Return the (x, y) coordinate for the center point of the cell that contains the specified text.  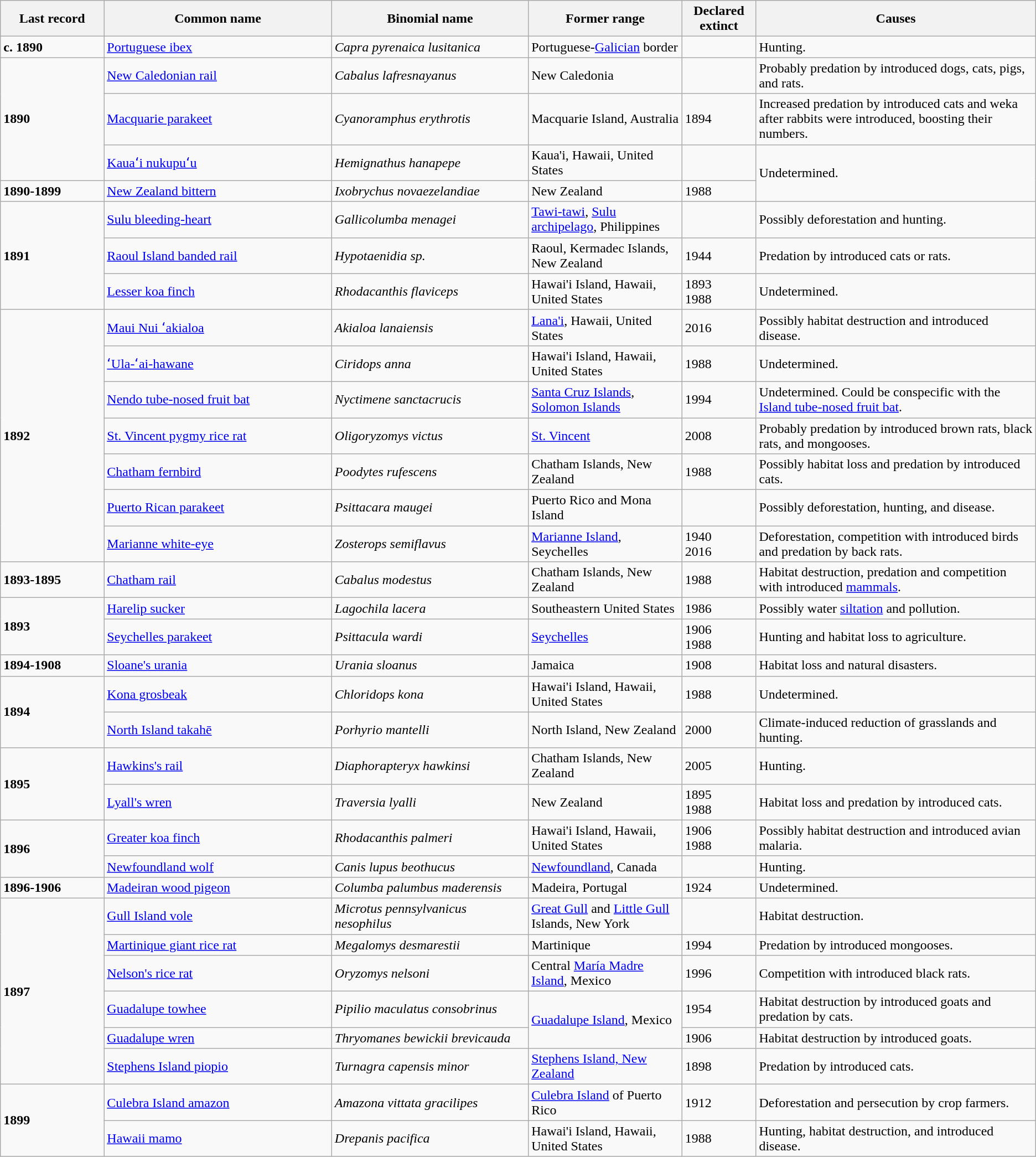
Hawaii mamo (218, 1138)
1912 (719, 1103)
Central María Madre Island, Mexico (605, 973)
Marianne Island, Seychelles (605, 544)
Southeastern United States (605, 608)
Canis lupus beothucus (429, 866)
Predation by introduced mongooses. (895, 945)
Hunting, habitat destruction, and introduced disease. (895, 1138)
Martinique (605, 945)
Gallicolumba menagei (429, 219)
Oligoryzomys victus (429, 435)
1906 (719, 1038)
Sulu bleeding-heart (218, 219)
Oryzomys nelsoni (429, 973)
1896-1906 (52, 887)
Common name (218, 19)
Puerto Rican parakeet (218, 508)
Lana'i, Hawaii, United States (605, 328)
Tawi-tawi, Sulu archipelago, Philippines (605, 219)
Chatham fernbird (218, 472)
Kaua'i, Hawaii, United States (605, 163)
Climate-induced reduction of grasslands and hunting. (895, 730)
Probably predation by introduced dogs, cats, pigs, and rats. (895, 75)
Madeira, Portugal (605, 887)
Predation by introduced cats or rats. (895, 256)
Possibly water siltation and pollution. (895, 608)
Thryomanes bewickii brevicauda (429, 1038)
1896 (52, 848)
Habitat loss and natural disasters. (895, 665)
Guadalupe towhee (218, 1010)
Culebra Island of Puerto Rico (605, 1103)
19402016 (719, 544)
Former range (605, 19)
Kauaʻi nukupuʻu (218, 163)
New Zealand bittern (218, 191)
Lyall's wren (218, 802)
Possibly habitat loss and predation by introduced cats. (895, 472)
Possibly habitat destruction and introduced disease. (895, 328)
Greater koa finch (218, 838)
Maui Nui ʻakialoa (218, 328)
Hunting and habitat loss to agriculture. (895, 637)
2000 (719, 730)
Diaphorapteryx hawkinsi (429, 766)
Deforestation, competition with introduced birds and predation by back rats. (895, 544)
Cabalus modestus (429, 580)
Great Gull and Little Gull Islands, New York (605, 916)
1899 (52, 1120)
Megalomys desmarestii (429, 945)
Turnagra capensis minor (429, 1066)
St. Vincent pygmy rice rat (218, 435)
Portuguese ibex (218, 47)
Increased predation by introduced cats and weka after rabbits were introduced, boosting their numbers. (895, 119)
Chatham rail (218, 580)
18951988 (719, 802)
Causes (895, 19)
1944 (719, 256)
Puerto Rico and Mona Island (605, 508)
1893-1895 (52, 580)
2008 (719, 435)
Deforestation and persecution by crop farmers. (895, 1103)
Urania sloanus (429, 665)
Traversia lyalli (429, 802)
2016 (719, 328)
Habitat destruction by introduced goats and predation by cats. (895, 1010)
1894-1908 (52, 665)
Habitat loss and predation by introduced cats. (895, 802)
1986 (719, 608)
1898 (719, 1066)
Nyctimene sanctacrucis (429, 400)
Seychelles parakeet (218, 637)
Drepanis pacifica (429, 1138)
Newfoundland, Canada (605, 866)
Stephens Island, New Zealand (605, 1066)
Newfoundland wolf (218, 866)
Pipilio maculatus consobrinus (429, 1010)
Habitat destruction by introduced goats. (895, 1038)
18931988 (719, 291)
1908 (719, 665)
New Caledonia (605, 75)
Possibly deforestation, hunting, and disease. (895, 508)
Predation by introduced cats. (895, 1066)
Guadalupe Island, Mexico (605, 1020)
1924 (719, 887)
Cabalus lafresnayanus (429, 75)
1897 (52, 991)
Probably predation by introduced brown rats, black rats, and mongooses. (895, 435)
New Caledonian rail (218, 75)
Akialoa lanaiensis (429, 328)
Sloane's urania (218, 665)
Possibly habitat destruction and introduced avian malaria. (895, 838)
Raoul, Kermadec Islands, New Zealand (605, 256)
1890 (52, 119)
1892 (52, 435)
1890-1899 (52, 191)
Hawkins's rail (218, 766)
Kona grosbeak (218, 694)
Guadalupe wren (218, 1038)
1954 (719, 1010)
ʻUla-ʻai-hawane (218, 363)
Seychelles (605, 637)
Poodytes rufescens (429, 472)
Raoul Island banded rail (218, 256)
Microtus pennsylvanicus nesophilus (429, 916)
Lesser koa finch (218, 291)
Possibly deforestation and hunting. (895, 219)
Binomial name (429, 19)
Zosterops semiflavus (429, 544)
North Island takahē (218, 730)
Declared extinct (719, 19)
Nelson's rice rat (218, 973)
North Island, New Zealand (605, 730)
Macquarie Island, Australia (605, 119)
Ciridops anna (429, 363)
Stephens Island piopio (218, 1066)
Portuguese-Galician border (605, 47)
2005 (719, 766)
Last record (52, 19)
Habitat destruction. (895, 916)
Rhodacanthis flaviceps (429, 291)
Undetermined. Could be conspecific with the Island tube-nosed fruit bat. (895, 400)
Ixobrychus novaezelandiae (429, 191)
Marianne white-eye (218, 544)
Lagochila lacera (429, 608)
Rhodacanthis palmeri (429, 838)
Santa Cruz Islands, Solomon Islands (605, 400)
Hemignathus hanapepe (429, 163)
Competition with introduced black rats. (895, 973)
1891 (52, 256)
Psittacula wardi (429, 637)
Macquarie parakeet (218, 119)
Capra pyrenaica lusitanica (429, 47)
Amazona vittata gracilipes (429, 1103)
Habitat destruction, predation and competition with introduced mammals. (895, 580)
Nendo tube-nosed fruit bat (218, 400)
Cyanoramphus erythrotis (429, 119)
Psittacara maugei (429, 508)
1996 (719, 973)
Porhyrio mantelli (429, 730)
Madeiran wood pigeon (218, 887)
Hypotaenidia sp. (429, 256)
Culebra Island amazon (218, 1103)
Gull Island vole (218, 916)
Martinique giant rice rat (218, 945)
1893 (52, 627)
Chloridops kona (429, 694)
c. 1890 (52, 47)
St. Vincent (605, 435)
Harelip sucker (218, 608)
Jamaica (605, 665)
Columba palumbus maderensis (429, 887)
1895 (52, 784)
